Determine the (x, y) coordinate at the center of the cell enclosing the given text.  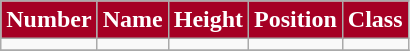
Name (132, 20)
Class (375, 20)
Number (49, 20)
Position (296, 20)
Height (208, 20)
